Return (X, Y) of the center of cell containing provided text 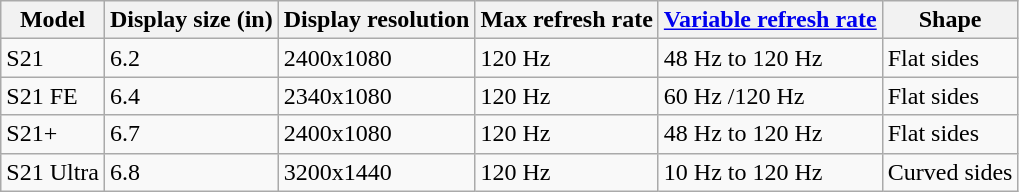
10 Hz to 120 Hz (770, 172)
2340x1080 (376, 96)
3200x1440 (376, 172)
6.7 (191, 134)
S21 FE (53, 96)
6.2 (191, 58)
Model (53, 20)
60 Hz /120 Hz (770, 96)
Max refresh rate (566, 20)
6.8 (191, 172)
6.4 (191, 96)
S21 Ultra (53, 172)
Curved sides (950, 172)
S21 (53, 58)
Display resolution (376, 20)
Shape (950, 20)
S21+ (53, 134)
Variable refresh rate (770, 20)
Display size (in) (191, 20)
